Extract the (x, y) coordinate from the center of the cell holding the provided text.  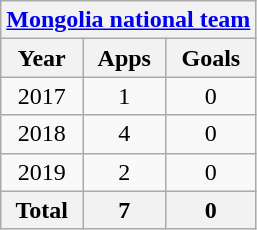
Apps (124, 58)
2017 (42, 96)
2018 (42, 134)
Total (42, 210)
2019 (42, 172)
4 (124, 134)
Mongolia national team (128, 20)
Goals (211, 58)
2 (124, 172)
Year (42, 58)
7 (124, 210)
1 (124, 96)
